From the cell containing the given text, extract its center point as [X, Y] coordinate. 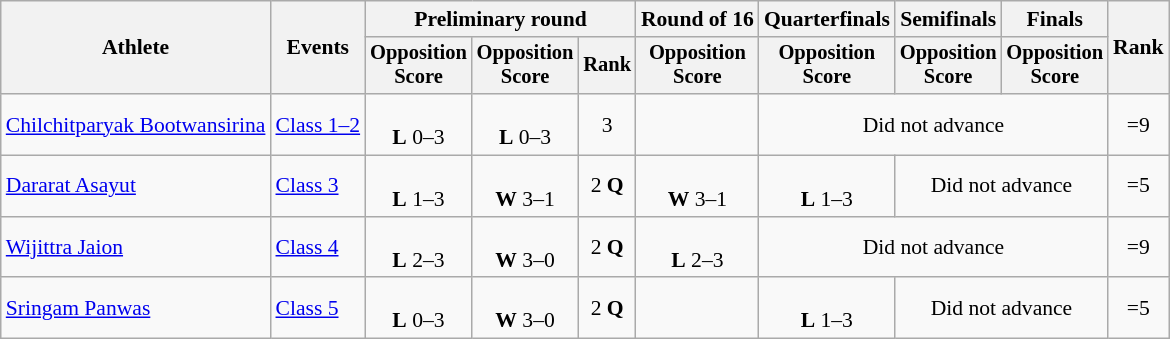
Semifinals [948, 19]
Quarterfinals [827, 19]
Dararat Asayut [136, 186]
Finals [1054, 19]
Preliminary round [500, 19]
Wijittra Jaion [136, 248]
Class 1–2 [318, 124]
Events [318, 48]
Class 4 [318, 248]
Class 5 [318, 308]
Class 3 [318, 186]
Sringam Panwas [136, 308]
3 [607, 124]
Chilchitparyak Bootwansirina [136, 124]
Athlete [136, 48]
Round of 16 [698, 19]
